Identify which cell holds the provided text, then report its (x, y) central coordinate. 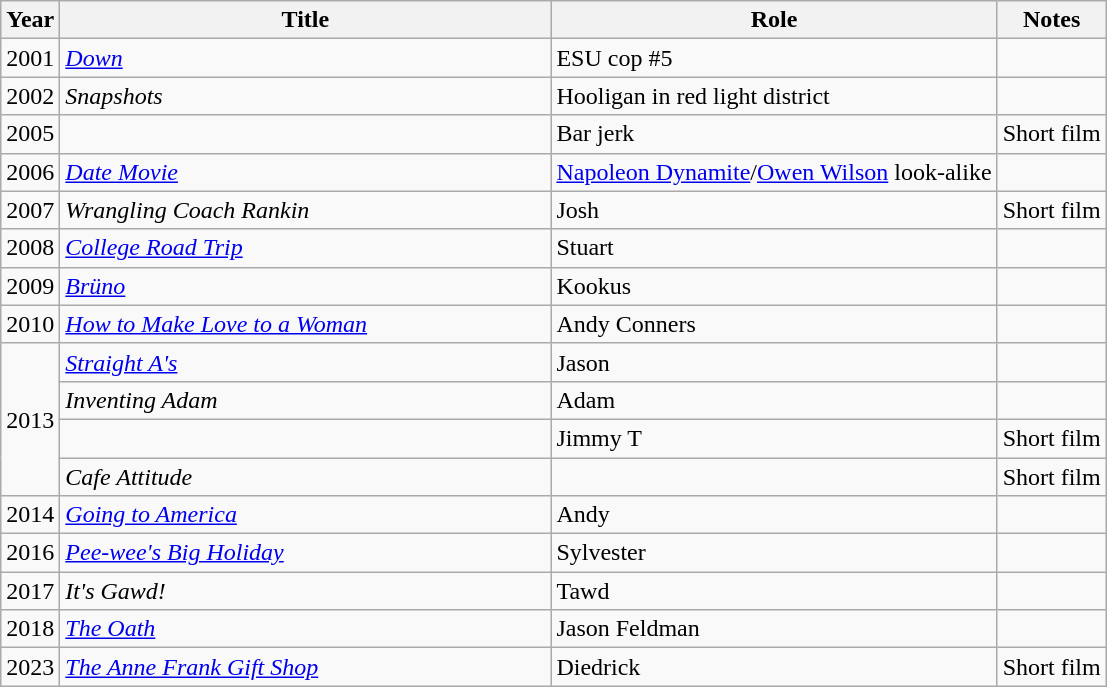
Stuart (774, 248)
Going to America (306, 515)
Down (306, 58)
Wrangling Coach Rankin (306, 210)
Year (30, 20)
Jason Feldman (774, 629)
2023 (30, 667)
Role (774, 20)
2006 (30, 172)
Tawd (774, 591)
It's Gawd! (306, 591)
2017 (30, 591)
The Oath (306, 629)
2016 (30, 553)
2007 (30, 210)
Inventing Adam (306, 400)
Jimmy T (774, 438)
2013 (30, 419)
Date Movie (306, 172)
2002 (30, 96)
Josh (774, 210)
Kookus (774, 286)
2010 (30, 324)
Pee-wee's Big Holiday (306, 553)
College Road Trip (306, 248)
Notes (1052, 20)
Brüno (306, 286)
2014 (30, 515)
Andy Conners (774, 324)
Napoleon Dynamite/Owen Wilson look-alike (774, 172)
ESU cop #5 (774, 58)
Snapshots (306, 96)
Bar jerk (774, 134)
Title (306, 20)
Diedrick (774, 667)
2009 (30, 286)
Adam (774, 400)
Cafe Attitude (306, 477)
2005 (30, 134)
Straight A's (306, 362)
How to Make Love to a Woman (306, 324)
The Anne Frank Gift Shop (306, 667)
2018 (30, 629)
2001 (30, 58)
Sylvester (774, 553)
Jason (774, 362)
Andy (774, 515)
Hooligan in red light district (774, 96)
2008 (30, 248)
